Find where the given text appears and provide that cell's center as (X, Y) coordinate. 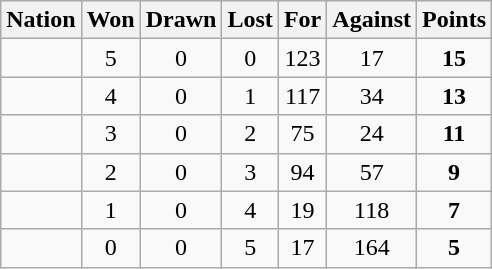
For (302, 20)
117 (302, 96)
Nation (41, 20)
Won (110, 20)
57 (372, 172)
Lost (250, 20)
11 (454, 134)
75 (302, 134)
123 (302, 58)
9 (454, 172)
19 (302, 210)
7 (454, 210)
Drawn (181, 20)
24 (372, 134)
34 (372, 96)
Against (372, 20)
164 (372, 248)
118 (372, 210)
15 (454, 58)
Points (454, 20)
94 (302, 172)
13 (454, 96)
